Output the [X, Y] coordinate of the center of the cell containing the given text.  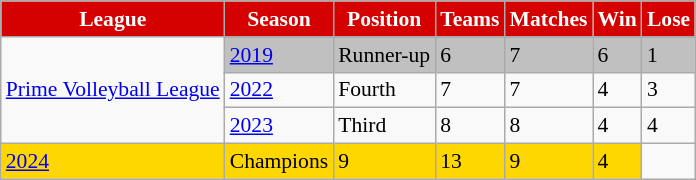
Position [384, 19]
Lose [668, 19]
Third [384, 126]
Runner-up [384, 55]
Win [618, 19]
Season [279, 19]
3 [668, 90]
2022 [279, 90]
2024 [113, 162]
2019 [279, 55]
13 [470, 162]
League [113, 19]
1 [668, 55]
Fourth [384, 90]
Champions [279, 162]
Teams [470, 19]
Matches [548, 19]
Prime Volleyball League [113, 90]
2023 [279, 126]
